Find where the given text appears and provide that cell's center as [X, Y] coordinate. 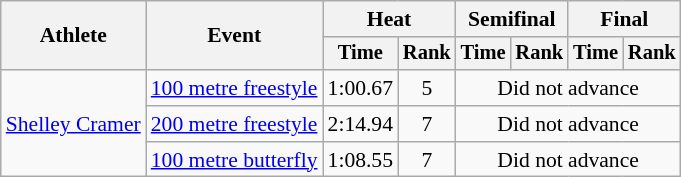
100 metre freestyle [234, 88]
Semifinal [512, 19]
Athlete [74, 36]
Final [624, 19]
5 [427, 88]
1:00.67 [360, 88]
7 [427, 124]
Heat [390, 19]
200 metre freestyle [234, 124]
2:14.94 [360, 124]
Event [234, 36]
Shelley Cramer [74, 124]
